Output the [x, y] coordinate of the center of the cell containing the given text.  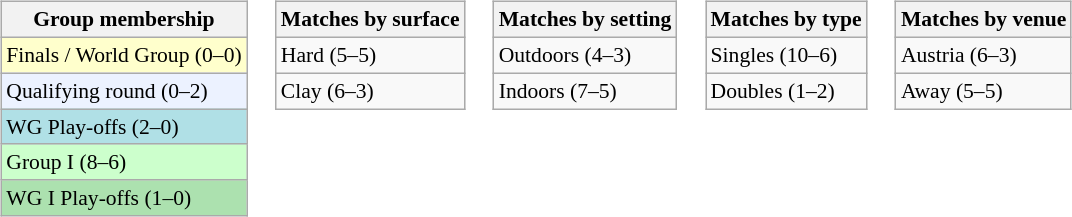
Matches by setting [586, 20]
Qualifying round (0–2) [124, 91]
Matches by type [786, 20]
Matches by venue [984, 20]
Indoors (7–5) [586, 91]
Clay (6–3) [370, 91]
Away (5–5) [984, 91]
WG I Play-offs (1–0) [124, 198]
Austria (6–3) [984, 55]
Outdoors (4–3) [586, 55]
WG Play-offs (2–0) [124, 127]
Matches by surface [370, 20]
Group membership [124, 20]
Doubles (1–2) [786, 91]
Group I (8–6) [124, 162]
Hard (5–5) [370, 55]
Singles (10–6) [786, 55]
Finals / World Group (0–0) [124, 55]
